Capture the cell that displays the provided text and extract its (X, Y) central coordinate. 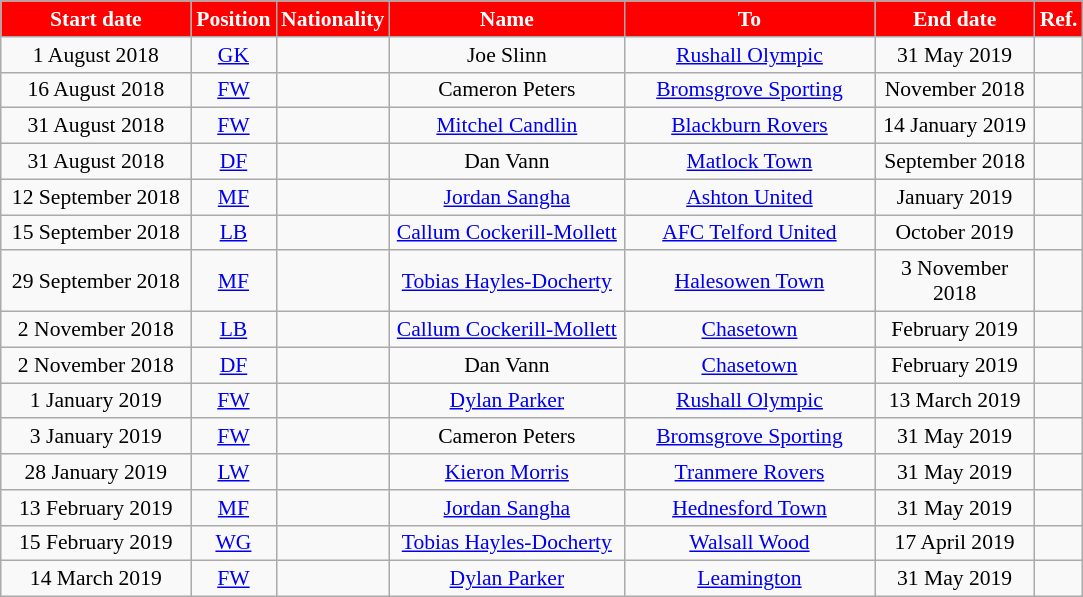
Position (234, 19)
Name (506, 19)
November 2018 (955, 90)
13 March 2019 (955, 401)
Mitchel Candlin (506, 126)
29 September 2018 (96, 282)
28 January 2019 (96, 472)
LW (234, 472)
13 February 2019 (96, 508)
Ashton United (749, 197)
3 January 2019 (96, 437)
Kieron Morris (506, 472)
Walsall Wood (749, 543)
Ref. (1059, 19)
Nationality (332, 19)
14 January 2019 (955, 126)
WG (234, 543)
3 November 2018 (955, 282)
12 September 2018 (96, 197)
1 August 2018 (96, 55)
15 September 2018 (96, 233)
Hednesford Town (749, 508)
To (749, 19)
Start date (96, 19)
16 August 2018 (96, 90)
October 2019 (955, 233)
January 2019 (955, 197)
Blackburn Rovers (749, 126)
Halesowen Town (749, 282)
September 2018 (955, 162)
1 January 2019 (96, 401)
17 April 2019 (955, 543)
GK (234, 55)
End date (955, 19)
15 February 2019 (96, 543)
AFC Telford United (749, 233)
Tranmere Rovers (749, 472)
Joe Slinn (506, 55)
14 March 2019 (96, 579)
Matlock Town (749, 162)
Leamington (749, 579)
